Find where the given text appears and provide that cell's center as (x, y) coordinate. 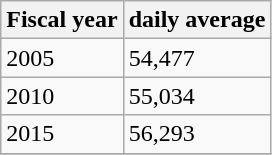
55,034 (197, 96)
daily average (197, 20)
2010 (62, 96)
54,477 (197, 58)
Fiscal year (62, 20)
2015 (62, 134)
56,293 (197, 134)
2005 (62, 58)
